Return the [x, y] coordinate for the center point of the cell that contains the specified text.  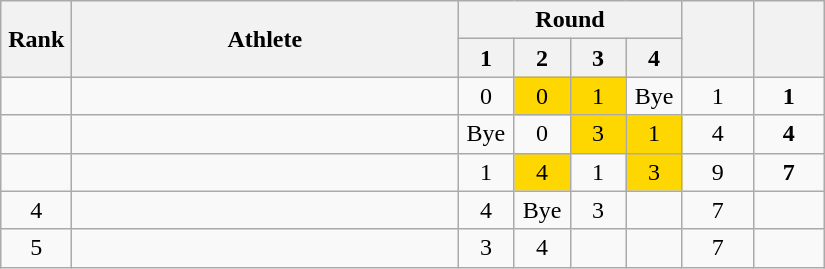
9 [718, 172]
2 [542, 58]
Athlete [265, 39]
Rank [36, 39]
5 [36, 248]
Round [570, 20]
